Return the (x, y) coordinate for the center point of the cell that contains the specified text.  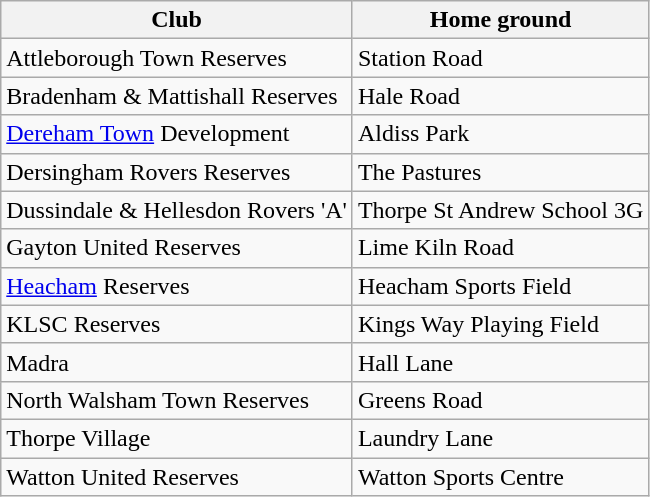
Gayton United Reserves (177, 248)
Dereham Town Development (177, 134)
Laundry Lane (500, 438)
KLSC Reserves (177, 324)
North Walsham Town Reserves (177, 400)
Thorpe St Andrew School 3G (500, 210)
Heacham Reserves (177, 286)
Thorpe Village (177, 438)
Bradenham & Mattishall Reserves (177, 96)
Greens Road (500, 400)
Lime Kiln Road (500, 248)
Madra (177, 362)
Aldiss Park (500, 134)
Kings Way Playing Field (500, 324)
Station Road (500, 58)
Heacham Sports Field (500, 286)
Attleborough Town Reserves (177, 58)
Home ground (500, 20)
Dussindale & Hellesdon Rovers 'A' (177, 210)
Hall Lane (500, 362)
The Pastures (500, 172)
Dersingham Rovers Reserves (177, 172)
Hale Road (500, 96)
Watton Sports Centre (500, 477)
Watton United Reserves (177, 477)
Club (177, 20)
